Scan for the cell matching the given text and deliver its (X, Y) coordinate at center. 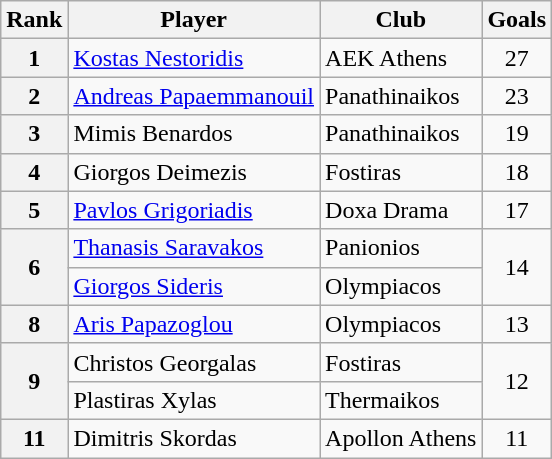
Thermaikos (401, 400)
AEK Athens (401, 58)
Kostas Nestoridis (194, 58)
14 (517, 267)
6 (34, 267)
Aris Papazoglou (194, 324)
Player (194, 20)
Panionios (401, 248)
3 (34, 134)
2 (34, 96)
Christos Georgalas (194, 362)
9 (34, 381)
Dimitris Skordas (194, 438)
Doxa Drama (401, 210)
8 (34, 324)
Pavlos Grigoriadis (194, 210)
17 (517, 210)
Giorgos Deimezis (194, 172)
5 (34, 210)
Andreas Papaemmanouil (194, 96)
27 (517, 58)
Mimis Benardos (194, 134)
4 (34, 172)
Club (401, 20)
Goals (517, 20)
Apollon Athens (401, 438)
19 (517, 134)
12 (517, 381)
1 (34, 58)
18 (517, 172)
13 (517, 324)
Rank (34, 20)
Giorgos Sideris (194, 286)
Thanasis Saravakos (194, 248)
Plastiras Xylas (194, 400)
23 (517, 96)
